Output the [x, y] coordinate of the center of the cell containing the given text.  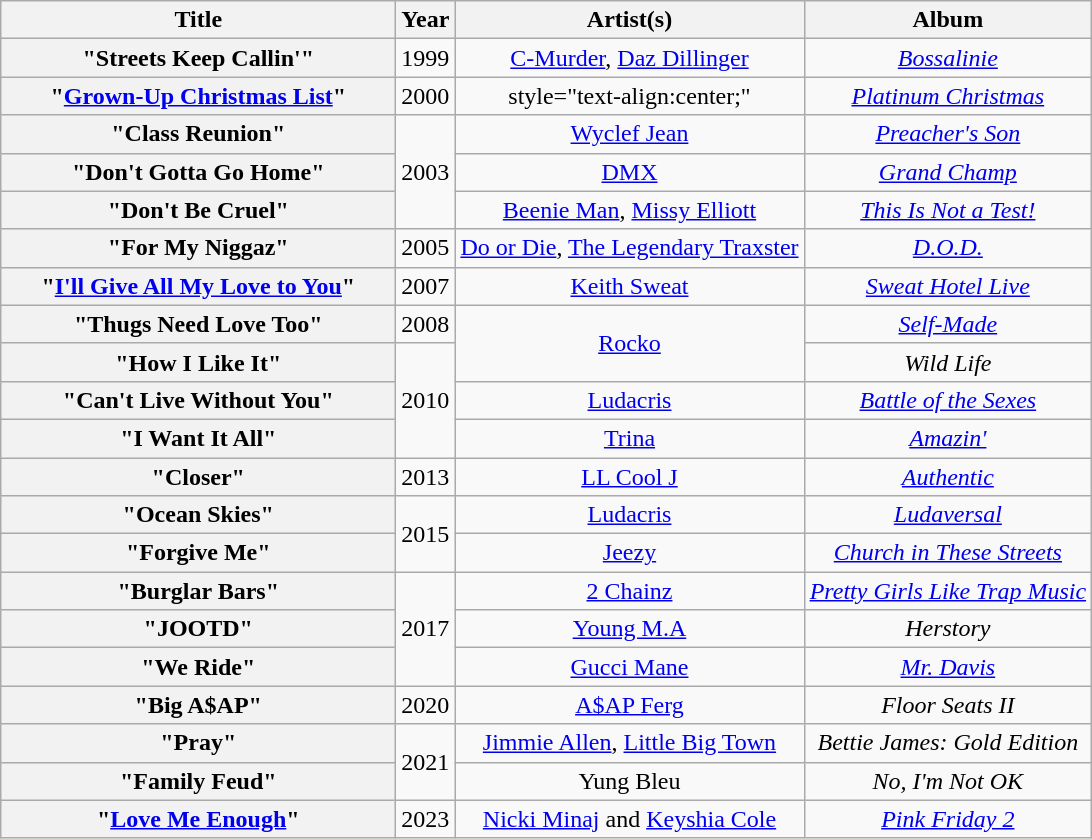
2008 [426, 324]
Sweat Hotel Live [948, 286]
Wild Life [948, 362]
2 Chainz [630, 591]
Herstory [948, 629]
Self-Made [948, 324]
Young M.A [630, 629]
"Thugs Need Love Too" [198, 324]
Jimmie Allen, Little Big Town [630, 743]
Wyclef Jean [630, 134]
Artist(s) [630, 20]
Yung Bleu [630, 781]
Jeezy [630, 553]
Pink Friday 2 [948, 819]
"Ocean Skies" [198, 515]
2005 [426, 248]
"Pray" [198, 743]
2007 [426, 286]
Authentic [948, 477]
"Burglar Bars" [198, 591]
C-Murder, Daz Dillinger [630, 58]
Bettie James: Gold Edition [948, 743]
D.O.D. [948, 248]
"Don't Gotta Go Home" [198, 172]
"Big A$AP" [198, 705]
No, I'm Not OK [948, 781]
Grand Champ [948, 172]
Album [948, 20]
DMX [630, 172]
"Can't Live Without You" [198, 400]
"Love Me Enough" [198, 819]
"Family Feud" [198, 781]
Year [426, 20]
Beenie Man, Missy Elliott [630, 210]
"For My Niggaz" [198, 248]
Ludaversal [948, 515]
Keith Sweat [630, 286]
LL Cool J [630, 477]
2023 [426, 819]
A$AP Ferg [630, 705]
2021 [426, 762]
Rocko [630, 343]
style="text-align:center;" [630, 96]
"Closer" [198, 477]
Title [198, 20]
2020 [426, 705]
2003 [426, 172]
2013 [426, 477]
This Is Not a Test! [948, 210]
2000 [426, 96]
"Don't Be Cruel" [198, 210]
Nicki Minaj and Keyshia Cole [630, 819]
Platinum Christmas [948, 96]
"Grown-Up Christmas List" [198, 96]
"We Ride" [198, 667]
Trina [630, 438]
"I Want It All" [198, 438]
2015 [426, 534]
Amazin' [948, 438]
Preacher's Son [948, 134]
"Class Reunion" [198, 134]
2017 [426, 629]
Pretty Girls Like Trap Music [948, 591]
2010 [426, 400]
Gucci Mane [630, 667]
1999 [426, 58]
Church in These Streets [948, 553]
"Streets Keep Callin'" [198, 58]
Battle of the Sexes [948, 400]
Do or Die, The Legendary Traxster [630, 248]
"Forgive Me" [198, 553]
Floor Seats II [948, 705]
"How I Like It" [198, 362]
"I'll Give All My Love to You" [198, 286]
Bossalinie [948, 58]
Mr. Davis [948, 667]
"JOOTD" [198, 629]
